Determine the (X, Y) coordinate at the center of the cell enclosing the given text.  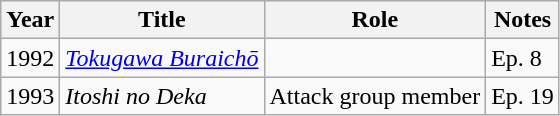
Tokugawa Buraichō (162, 58)
Attack group member (375, 96)
Ep. 19 (523, 96)
Role (375, 20)
Notes (523, 20)
1992 (30, 58)
Itoshi no Deka (162, 96)
1993 (30, 96)
Ep. 8 (523, 58)
Title (162, 20)
Year (30, 20)
